Provide the (x, y) coordinate of the cell's center where the given text is located.  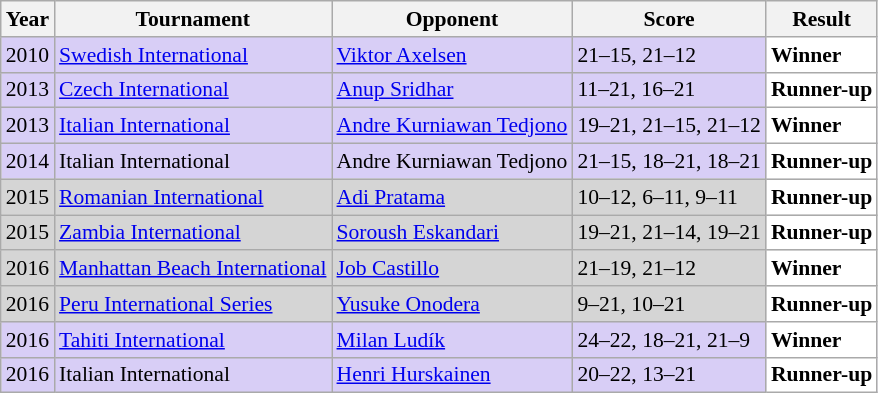
21–15, 21–12 (669, 55)
Henri Hurskainen (452, 375)
2010 (28, 55)
Peru International Series (192, 304)
Yusuke Onodera (452, 304)
Czech International (192, 90)
Result (822, 19)
21–15, 18–21, 18–21 (669, 162)
Viktor Axelsen (452, 55)
Opponent (452, 19)
9–21, 10–21 (669, 304)
Year (28, 19)
Score (669, 19)
Swedish International (192, 55)
Romanian International (192, 197)
11–21, 16–21 (669, 90)
Zambia International (192, 233)
Job Castillo (452, 269)
Adi Pratama (452, 197)
Anup Sridhar (452, 90)
Tournament (192, 19)
2014 (28, 162)
Tahiti International (192, 340)
19–21, 21–15, 21–12 (669, 126)
20–22, 13–21 (669, 375)
24–22, 18–21, 21–9 (669, 340)
21–19, 21–12 (669, 269)
Soroush Eskandari (452, 233)
Milan Ludík (452, 340)
10–12, 6–11, 9–11 (669, 197)
Manhattan Beach International (192, 269)
19–21, 21–14, 19–21 (669, 233)
